Return the [X, Y] coordinate for the center point of the cell that contains the specified text.  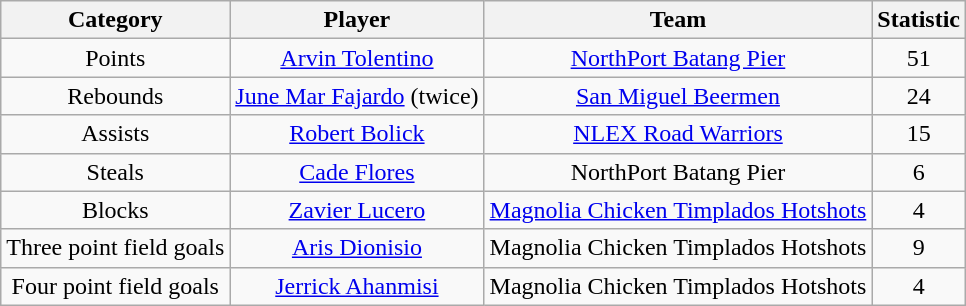
6 [919, 172]
Robert Bolick [357, 134]
Statistic [919, 20]
51 [919, 58]
NLEX Road Warriors [678, 134]
Steals [116, 172]
Player [357, 20]
Arvin Tolentino [357, 58]
15 [919, 134]
Aris Dionisio [357, 248]
Four point field goals [116, 286]
Cade Flores [357, 172]
24 [919, 96]
Zavier Lucero [357, 210]
San Miguel Beermen [678, 96]
June Mar Fajardo (twice) [357, 96]
Points [116, 58]
Three point field goals [116, 248]
9 [919, 248]
Jerrick Ahanmisi [357, 286]
Team [678, 20]
Assists [116, 134]
Rebounds [116, 96]
Category [116, 20]
Blocks [116, 210]
